Provide the (x, y) coordinate of the cell's center where the given text is located.  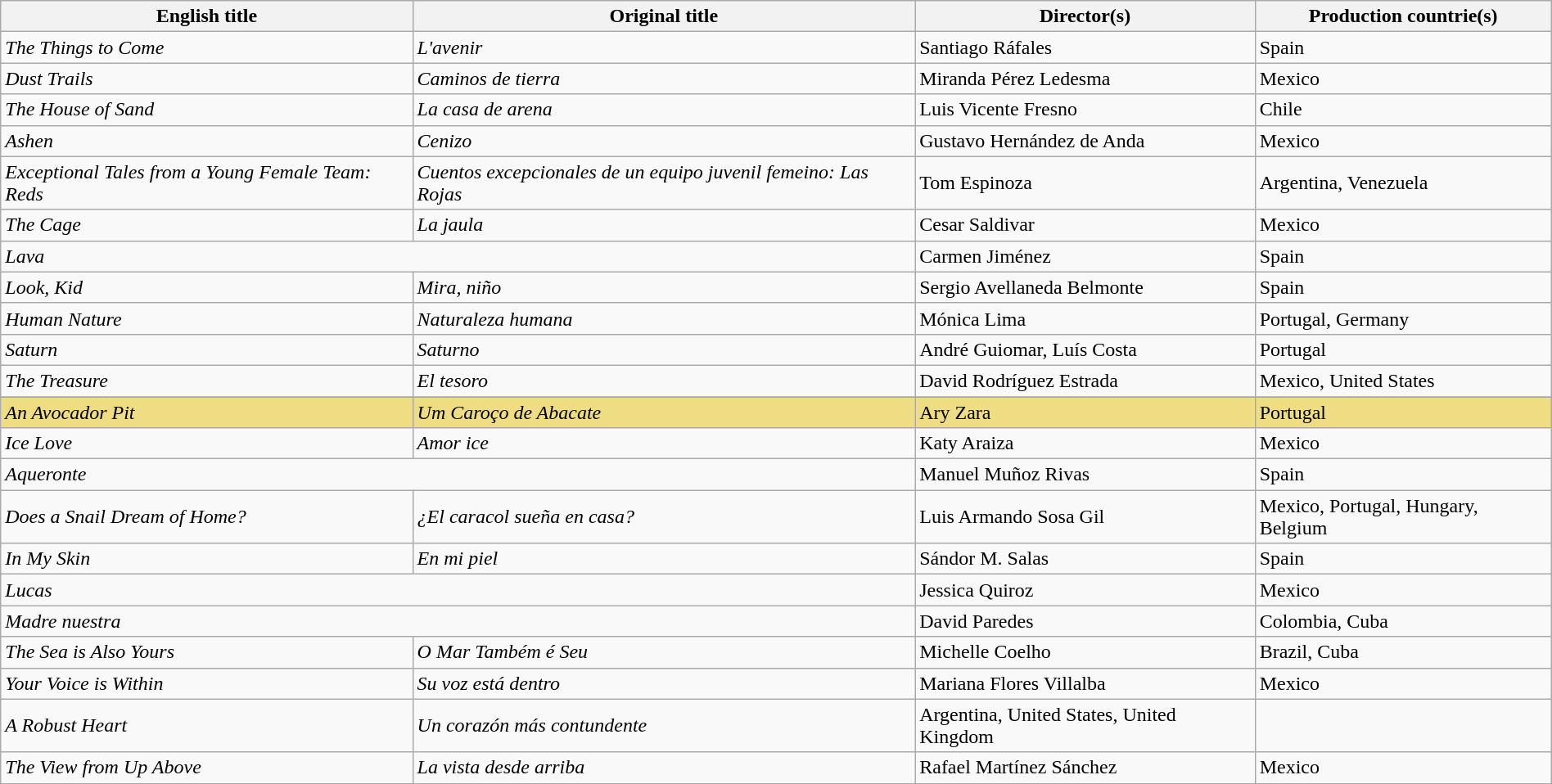
Colombia, Cuba (1403, 621)
Caminos de tierra (664, 79)
Cuentos excepcionales de un equipo juvenil femeino: Las Rojas (664, 183)
Naturaleza humana (664, 318)
Original title (664, 16)
The Sea is Also Yours (206, 652)
Mexico, United States (1403, 381)
David Paredes (1085, 621)
Michelle Coelho (1085, 652)
The Things to Come (206, 47)
A Robust Heart (206, 725)
Miranda Pérez Ledesma (1085, 79)
La casa de arena (664, 110)
Su voz está dentro (664, 683)
Argentina, United States, United Kingdom (1085, 725)
Mónica Lima (1085, 318)
Dust Trails (206, 79)
Sergio Avellaneda Belmonte (1085, 287)
Chile (1403, 110)
Jessica Quiroz (1085, 590)
The Treasure (206, 381)
Lava (458, 256)
Um Caroço de Abacate (664, 412)
The View from Up Above (206, 768)
Look, Kid (206, 287)
Manuel Muñoz Rivas (1085, 475)
L'avenir (664, 47)
En mi piel (664, 559)
Sándor M. Salas (1085, 559)
Luis Armando Sosa Gil (1085, 517)
Santiago Ráfales (1085, 47)
The Cage (206, 225)
Argentina, Venezuela (1403, 183)
Ice Love (206, 444)
Saturno (664, 349)
An Avocador Pit (206, 412)
André Guiomar, Luís Costa (1085, 349)
Your Voice is Within (206, 683)
Human Nature (206, 318)
Luis Vicente Fresno (1085, 110)
Director(s) (1085, 16)
Cenizo (664, 141)
Brazil, Cuba (1403, 652)
O Mar Também é Seu (664, 652)
La jaula (664, 225)
David Rodríguez Estrada (1085, 381)
Ary Zara (1085, 412)
The House of Sand (206, 110)
¿El caracol sueña en casa? (664, 517)
Tom Espinoza (1085, 183)
Portugal, Germany (1403, 318)
Saturn (206, 349)
Carmen Jiménez (1085, 256)
El tesoro (664, 381)
Cesar Saldivar (1085, 225)
Production countrie(s) (1403, 16)
Madre nuestra (458, 621)
Amor ice (664, 444)
La vista desde arriba (664, 768)
In My Skin (206, 559)
Rafael Martínez Sánchez (1085, 768)
English title (206, 16)
Aqueronte (458, 475)
Does a Snail Dream of Home? (206, 517)
Gustavo Hernández de Anda (1085, 141)
Mexico, Portugal, Hungary, Belgium (1403, 517)
Mira, niño (664, 287)
Un corazón más contundente (664, 725)
Katy Araiza (1085, 444)
Mariana Flores Villalba (1085, 683)
Ashen (206, 141)
Exceptional Tales from a Young Female Team: Reds (206, 183)
Lucas (458, 590)
